From the cell containing the given text, extract its center point as (X, Y) coordinate. 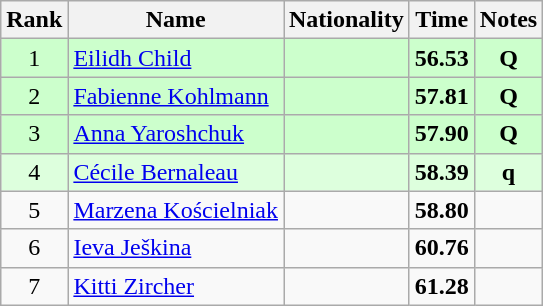
7 (34, 286)
3 (34, 134)
1 (34, 58)
Nationality (347, 20)
q (508, 172)
4 (34, 172)
5 (34, 210)
6 (34, 248)
Name (176, 20)
Kitti Zircher (176, 286)
Fabienne Kohlmann (176, 96)
Anna Yaroshchuk (176, 134)
2 (34, 96)
61.28 (442, 286)
58.39 (442, 172)
Eilidh Child (176, 58)
Time (442, 20)
Rank (34, 20)
Notes (508, 20)
Cécile Bernaleau (176, 172)
58.80 (442, 210)
Ieva Ješkina (176, 248)
57.90 (442, 134)
60.76 (442, 248)
56.53 (442, 58)
Marzena Kościelniak (176, 210)
57.81 (442, 96)
